Capture the cell that displays the provided text and extract its [X, Y] central coordinate. 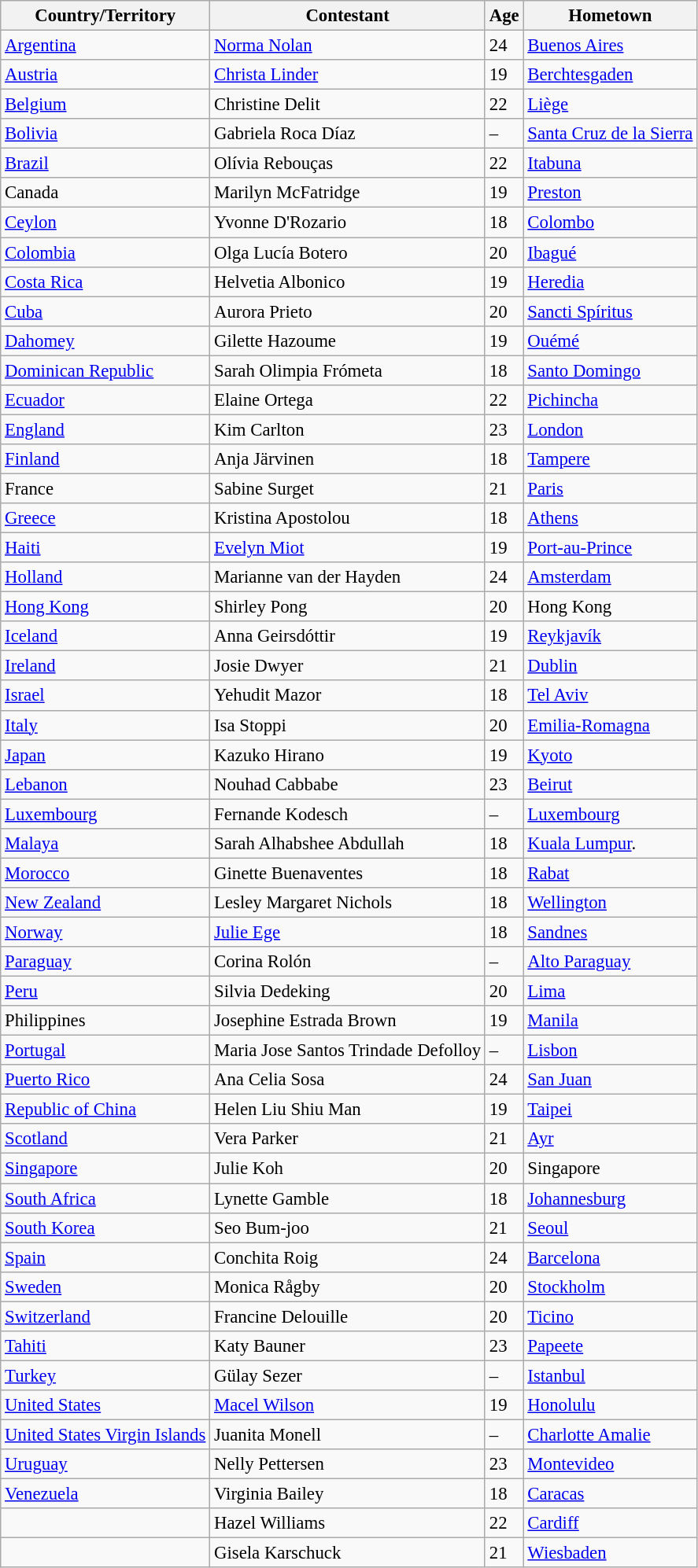
South Africa [105, 1198]
Kazuko Hirano [348, 755]
Alto Paraguay [611, 962]
Sancti Spíritus [611, 311]
Helen Liu Shiu Man [348, 1110]
Heredia [611, 282]
Corina Rolón [348, 962]
Portugal [105, 1051]
Helvetia Albonico [348, 282]
Josie Dwyer [348, 666]
Age [504, 16]
Taipei [611, 1110]
Santo Domingo [611, 370]
Ecuador [105, 400]
Finland [105, 459]
Hometown [611, 16]
Virginia Bailey [348, 1494]
Emilia-Romagna [611, 725]
Italy [105, 725]
Aurora Prieto [348, 311]
Macel Wilson [348, 1405]
Sweden [105, 1286]
Olívia Rebouças [348, 164]
Tahiti [105, 1346]
Sarah Olimpia Frómeta [348, 370]
Anna Geirsdóttir [348, 636]
Wiesbaden [611, 1553]
Vera Parker [348, 1139]
Ireland [105, 666]
Itabuna [611, 164]
Yvonne D'Rozario [348, 223]
Berchtesgaden [611, 75]
Dublin [611, 666]
Morocco [105, 873]
Puerto Rico [105, 1080]
Caracas [611, 1494]
Christa Linder [348, 75]
Gülay Sezer [348, 1375]
Republic of China [105, 1110]
Uruguay [105, 1464]
United States [105, 1405]
Haiti [105, 548]
Maria Jose Santos Trindade Defolloy [348, 1051]
Katy Bauner [348, 1346]
Ceylon [105, 223]
Preston [611, 193]
Wellington [611, 903]
Austria [105, 75]
Kristina Apostolou [348, 518]
Liège [611, 105]
Stockholm [611, 1286]
Ana Celia Sosa [348, 1080]
Silvia Dedeking [348, 992]
Colombo [611, 223]
Scotland [105, 1139]
Kuala Lumpur. [611, 844]
Belgium [105, 105]
Tampere [611, 459]
Seo Bum-joo [348, 1228]
Seoul [611, 1228]
Iceland [105, 636]
San Juan [611, 1080]
Japan [105, 755]
Shirley Pong [348, 607]
Venezuela [105, 1494]
Josephine Estrada Brown [348, 1021]
Juanita Monell [348, 1434]
Peru [105, 992]
Julie Koh [348, 1169]
Nouhad Cabbabe [348, 784]
France [105, 488]
Fernande Kodesch [348, 814]
Dominican Republic [105, 370]
Julie Ege [348, 932]
Istanbul [611, 1375]
Canada [105, 193]
Dahomey [105, 340]
New Zealand [105, 903]
Barcelona [611, 1257]
Sarah Alhabshee Abdullah [348, 844]
Israel [105, 696]
Norway [105, 932]
Francine Delouille [348, 1316]
South Korea [105, 1228]
Contestant [348, 16]
Lynette Gamble [348, 1198]
England [105, 429]
Athens [611, 518]
Gabriela Roca Díaz [348, 134]
Ginette Buenaventes [348, 873]
London [611, 429]
Kim Carlton [348, 429]
Reykjavík [611, 636]
Lesley Margaret Nichols [348, 903]
Evelyn Miot [348, 548]
Ticino [611, 1316]
Tel Aviv [611, 696]
Sabine Surget [348, 488]
Marianne van der Hayden [348, 577]
Holland [105, 577]
Ibagué [611, 252]
Country/Territory [105, 16]
Turkey [105, 1375]
Switzerland [105, 1316]
Paraguay [105, 962]
Marilyn McFatridge [348, 193]
Montevideo [611, 1464]
Cardiff [611, 1523]
Lima [611, 992]
Ouémé [611, 340]
Gilette Hazoume [348, 340]
Elaine Ortega [348, 400]
Isa Stoppi [348, 725]
Lebanon [105, 784]
Conchita Roig [348, 1257]
Hazel Williams [348, 1523]
Paris [611, 488]
Gisela Karschuck [348, 1553]
Anja Järvinen [348, 459]
Papeete [611, 1346]
United States Virgin Islands [105, 1434]
Norma Nolan [348, 46]
Brazil [105, 164]
Monica Rågby [348, 1286]
Port-au-Prince [611, 548]
Santa Cruz de la Sierra [611, 134]
Ayr [611, 1139]
Nelly Pettersen [348, 1464]
Philippines [105, 1021]
Argentina [105, 46]
Rabat [611, 873]
Beirut [611, 784]
Pichincha [611, 400]
Olga Lucía Botero [348, 252]
Malaya [105, 844]
Greece [105, 518]
Christine Delit [348, 105]
Charlotte Amalie [611, 1434]
Buenos Aires [611, 46]
Sandnes [611, 932]
Honolulu [611, 1405]
Kyoto [611, 755]
Cuba [105, 311]
Spain [105, 1257]
Colombia [105, 252]
Lisbon [611, 1051]
Amsterdam [611, 577]
Bolivia [105, 134]
Yehudit Mazor [348, 696]
Manila [611, 1021]
Johannesburg [611, 1198]
Costa Rica [105, 282]
